Provide the [X, Y] coordinate of the cell's center where the given text is located.  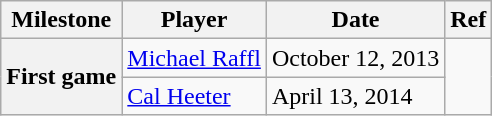
Milestone [62, 20]
Cal Heeter [194, 96]
First game [62, 77]
Ref [468, 20]
Player [194, 20]
Date [355, 20]
October 12, 2013 [355, 58]
Michael Raffl [194, 58]
April 13, 2014 [355, 96]
